Pinpoint the cell where the given text exists, returning its (X, Y) midpoint coordinate. 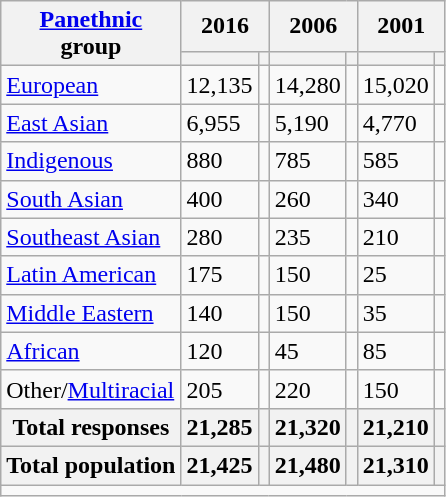
2006 (313, 26)
Latin American (91, 275)
35 (396, 313)
21,285 (220, 427)
South Asian (91, 199)
175 (220, 275)
585 (396, 161)
85 (396, 351)
120 (220, 351)
Indigenous (91, 161)
220 (308, 389)
European (91, 85)
21,480 (308, 465)
Total population (91, 465)
21,320 (308, 427)
15,020 (396, 85)
785 (308, 161)
45 (308, 351)
Total responses (91, 427)
260 (308, 199)
African (91, 351)
400 (220, 199)
14,280 (308, 85)
25 (396, 275)
2001 (401, 26)
140 (220, 313)
6,955 (220, 123)
235 (308, 237)
340 (396, 199)
5,190 (308, 123)
21,425 (220, 465)
12,135 (220, 85)
2016 (225, 26)
21,310 (396, 465)
880 (220, 161)
21,210 (396, 427)
Other/Multiracial (91, 389)
Panethnicgroup (91, 34)
205 (220, 389)
4,770 (396, 123)
210 (396, 237)
280 (220, 237)
Southeast Asian (91, 237)
East Asian (91, 123)
Middle Eastern (91, 313)
